Detect which cell encompasses the target text, then output its [x, y] center coordinate. 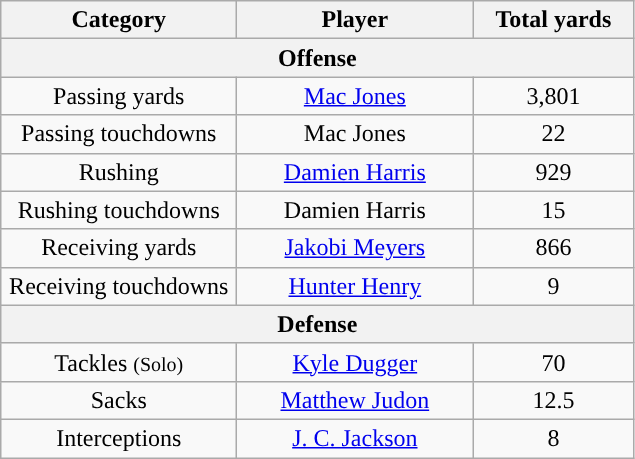
Tackles (Solo) [119, 362]
J. C. Jackson [355, 438]
Defense [318, 324]
12.5 [554, 400]
Hunter Henry [355, 286]
Receiving touchdowns [119, 286]
929 [554, 172]
8 [554, 438]
Passing touchdowns [119, 134]
866 [554, 248]
Rushing [119, 172]
22 [554, 134]
3,801 [554, 96]
Total yards [554, 20]
Player [355, 20]
Category [119, 20]
Passing yards [119, 96]
Kyle Dugger [355, 362]
Sacks [119, 400]
Offense [318, 58]
9 [554, 286]
Matthew Judon [355, 400]
15 [554, 210]
Rushing touchdowns [119, 210]
70 [554, 362]
Receiving yards [119, 248]
Jakobi Meyers [355, 248]
Interceptions [119, 438]
